Output the (X, Y) coordinate of the center of the cell containing the given text.  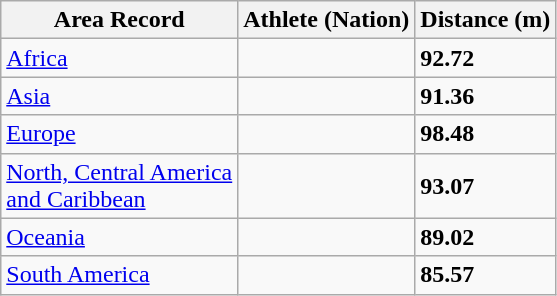
91.36 (486, 96)
92.72 (486, 58)
Europe (120, 134)
Distance (m) (486, 20)
North, Central America and Caribbean (120, 186)
Africa (120, 58)
85.57 (486, 275)
89.02 (486, 237)
South America (120, 275)
93.07 (486, 186)
Area Record (120, 20)
Asia (120, 96)
98.48 (486, 134)
Oceania (120, 237)
Athlete (Nation) (326, 20)
